Return the (X, Y) coordinate for the center point of the cell that contains the specified text.  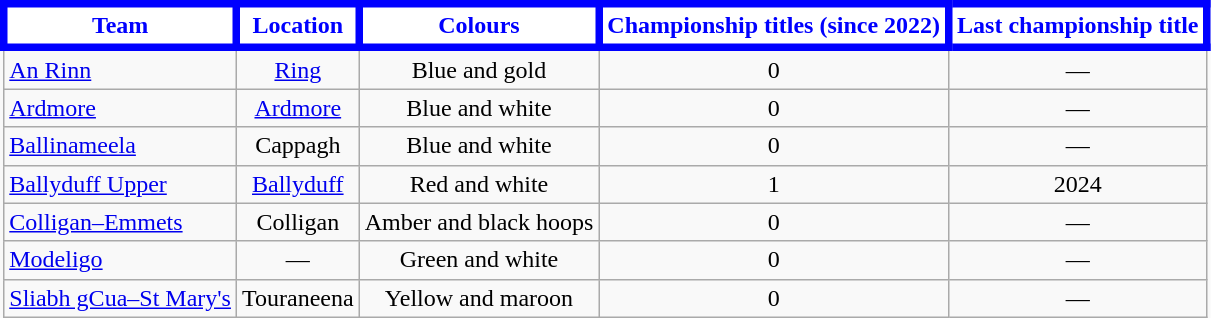
Ballyduff Upper (120, 184)
An Rinn (120, 68)
Yellow and maroon (479, 298)
Colours (479, 26)
Colligan–Emmets (120, 222)
Amber and black hoops (479, 222)
Colligan (298, 222)
Green and white (479, 260)
Championship titles (since 2022) (774, 26)
Modeligo (120, 260)
Ring (298, 68)
Last championship title (1078, 26)
Location (298, 26)
Red and white (479, 184)
Blue and gold (479, 68)
1 (774, 184)
Cappagh (298, 146)
Ballyduff (298, 184)
Touraneena (298, 298)
Sliabh gCua–St Mary's (120, 298)
Ballinameela (120, 146)
2024 (1078, 184)
Team (120, 26)
